Return [x, y] of the center of cell containing provided text 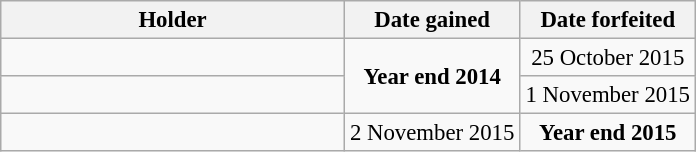
Year end 2015 [608, 133]
Date gained [432, 20]
2 November 2015 [432, 133]
Date forfeited [608, 20]
Year end 2014 [432, 76]
25 October 2015 [608, 58]
Holder [173, 20]
1 November 2015 [608, 95]
